Identify which cell holds the provided text, then report its [X, Y] central coordinate. 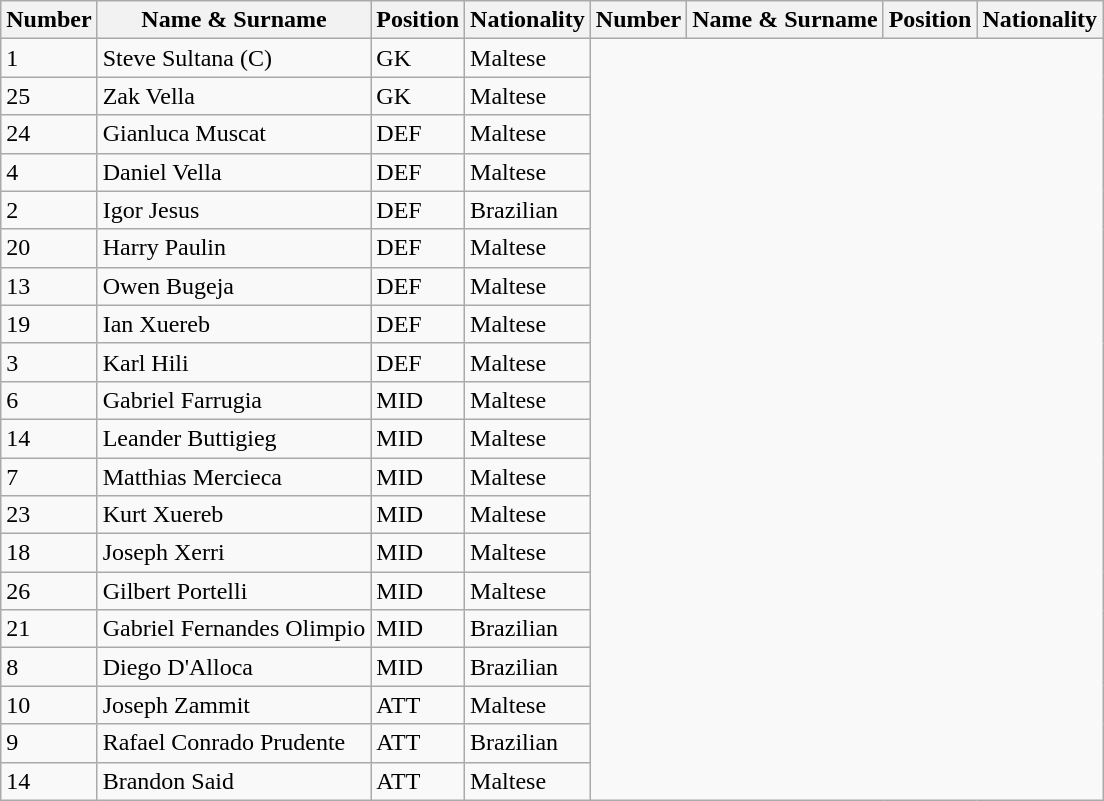
Gilbert Portelli [234, 591]
Karl Hili [234, 362]
Harry Paulin [234, 248]
Daniel Vella [234, 172]
Owen Bugeja [234, 286]
Gabriel Farrugia [234, 400]
19 [49, 324]
2 [49, 210]
8 [49, 667]
21 [49, 629]
18 [49, 553]
Igor Jesus [234, 210]
Rafael Conrado Prudente [234, 743]
7 [49, 477]
10 [49, 705]
Gabriel Fernandes Olimpio [234, 629]
26 [49, 591]
Joseph Xerri [234, 553]
6 [49, 400]
Joseph Zammit [234, 705]
Matthias Mercieca [234, 477]
Zak Vella [234, 96]
9 [49, 743]
Gianluca Muscat [234, 134]
Brandon Said [234, 781]
23 [49, 515]
25 [49, 96]
20 [49, 248]
Ian Xuereb [234, 324]
13 [49, 286]
4 [49, 172]
3 [49, 362]
Kurt Xuereb [234, 515]
Diego D'Alloca [234, 667]
24 [49, 134]
Steve Sultana (C) [234, 58]
1 [49, 58]
Leander Buttigieg [234, 438]
